Search for the cell housing the specified text and yield its [x, y] center coordinate. 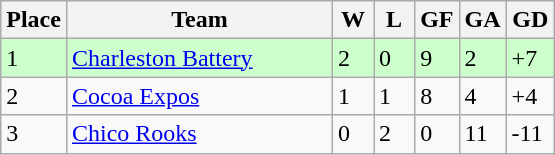
L [394, 20]
Charleston Battery [199, 58]
GA [482, 20]
Team [199, 20]
Chico Rooks [199, 134]
+4 [530, 96]
4 [482, 96]
Cocoa Expos [199, 96]
3 [34, 134]
-11 [530, 134]
8 [437, 96]
GF [437, 20]
W [354, 20]
Place [34, 20]
11 [482, 134]
9 [437, 58]
GD [530, 20]
+7 [530, 58]
